Determine the [X, Y] coordinate at the center of the cell enclosing the given text.  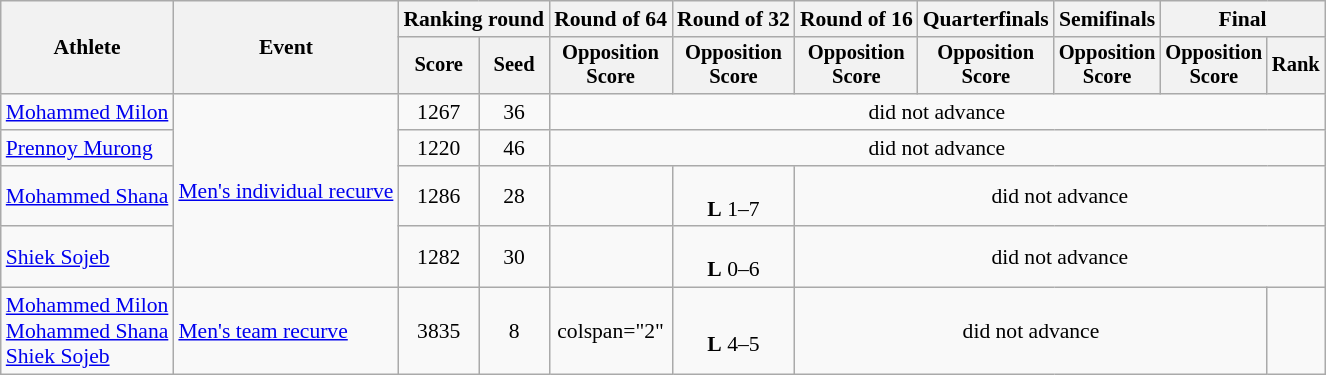
L 1–7 [734, 196]
Round of 64 [610, 19]
28 [514, 196]
46 [514, 148]
Prennoy Murong [88, 148]
Quarterfinals [986, 19]
1267 [438, 112]
Athlete [88, 48]
3835 [438, 332]
Mohammed MilonMohammed ShanaShiek Sojeb [88, 332]
colspan="2" [610, 332]
Men's team recurve [286, 332]
Seed [514, 66]
36 [514, 112]
Event [286, 48]
Score [438, 66]
Shiek Sojeb [88, 258]
Final [1242, 19]
Mohammed Shana [88, 196]
L 0–6 [734, 258]
Round of 32 [734, 19]
8 [514, 332]
1220 [438, 148]
Semifinals [1108, 19]
L 4–5 [734, 332]
1282 [438, 258]
30 [514, 258]
Mohammed Milon [88, 112]
Rank [1296, 66]
Ranking round [474, 19]
Round of 16 [856, 19]
1286 [438, 196]
Men's individual recurve [286, 191]
